Return the [x, y] coordinate for the center point of the cell that contains the specified text.  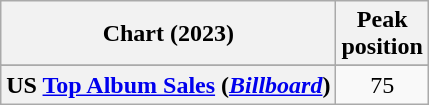
US Top Album Sales (Billboard) [168, 85]
Chart (2023) [168, 34]
75 [382, 85]
Peakposition [382, 34]
